Return [x, y] of the center of cell containing provided text 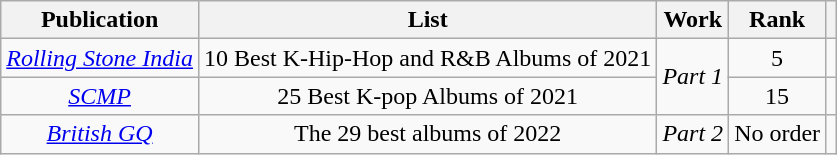
The 29 best albums of 2022 [427, 134]
10 Best K-Hip-Hop and R&B Albums of 2021 [427, 58]
Rank [778, 20]
5 [778, 58]
SCMP [100, 96]
Work [693, 20]
15 [778, 96]
Part 1 [693, 77]
25 Best K-pop Albums of 2021 [427, 96]
Rolling Stone India [100, 58]
British GQ [100, 134]
Publication [100, 20]
No order [778, 134]
Part 2 [693, 134]
List [427, 20]
